Locate the cell with the specified text and output its (x, y) center coordinate. 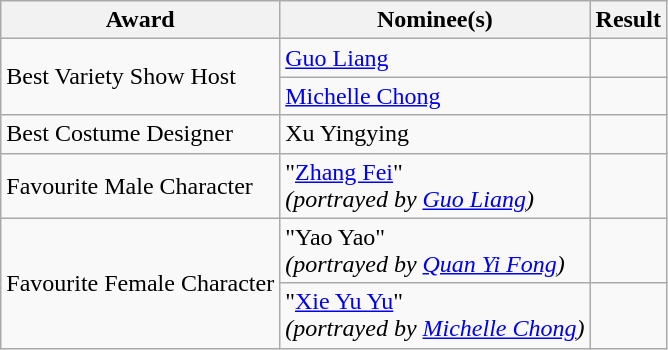
"Yao Yao"(portrayed by Quan Yi Fong) (435, 250)
Guo Liang (435, 58)
Result (628, 20)
"Zhang Fei"(portrayed by Guo Liang) (435, 186)
Favourite Female Character (140, 283)
Xu Yingying (435, 134)
Award (140, 20)
Michelle Chong (435, 96)
Favourite Male Character (140, 186)
Nominee(s) (435, 20)
"Xie Yu Yu"(portrayed by Michelle Chong) (435, 316)
Best Variety Show Host (140, 77)
Best Costume Designer (140, 134)
